Detect which cell encompasses the target text, then output its (x, y) center coordinate. 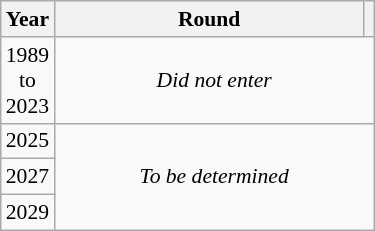
Did not enter (214, 80)
2029 (28, 213)
To be determined (214, 176)
2025 (28, 141)
2027 (28, 177)
1989to2023 (28, 80)
Round (209, 19)
Year (28, 19)
